Scan for the cell matching the given text and deliver its (x, y) coordinate at center. 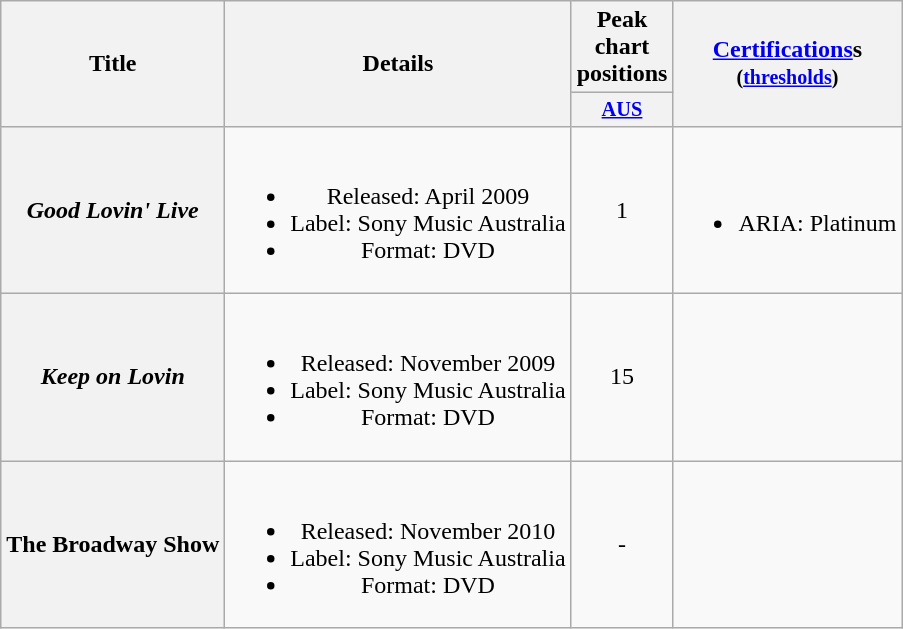
Certificationss(thresholds) (788, 64)
15 (622, 378)
Released: April 2009Label: Sony Music AustraliaFormat: DVD (398, 210)
Released: November 2009Label: Sony Music AustraliaFormat: DVD (398, 378)
Released: November 2010Label: Sony Music AustraliaFormat: DVD (398, 544)
1 (622, 210)
AUS (622, 110)
- (622, 544)
Details (398, 64)
The Broadway Show (113, 544)
Title (113, 64)
Good Lovin' Live (113, 210)
Keep on Lovin (113, 378)
Peak chart positions (622, 47)
ARIA: Platinum (788, 210)
